Return the [x, y] coordinate for the center point of the cell that contains the specified text.  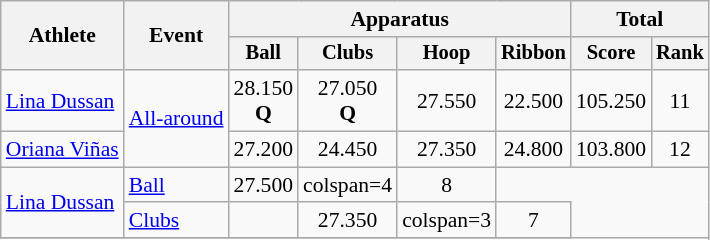
Event [176, 36]
11 [680, 100]
22.500 [534, 100]
12 [680, 150]
All-around [176, 118]
Score [611, 54]
24.450 [348, 150]
Apparatus [400, 19]
colspan=3 [446, 221]
colspan=4 [348, 185]
27.050Q [348, 100]
27.200 [264, 150]
Hoop [446, 54]
8 [446, 185]
27.550 [446, 100]
Ribbon [534, 54]
28.150Q [264, 100]
7 [534, 221]
Oriana Viñas [62, 150]
27.500 [264, 185]
Rank [680, 54]
24.800 [534, 150]
Total [640, 19]
103.800 [611, 150]
105.250 [611, 100]
Athlete [62, 36]
